Search for the cell housing the specified text and yield its (x, y) center coordinate. 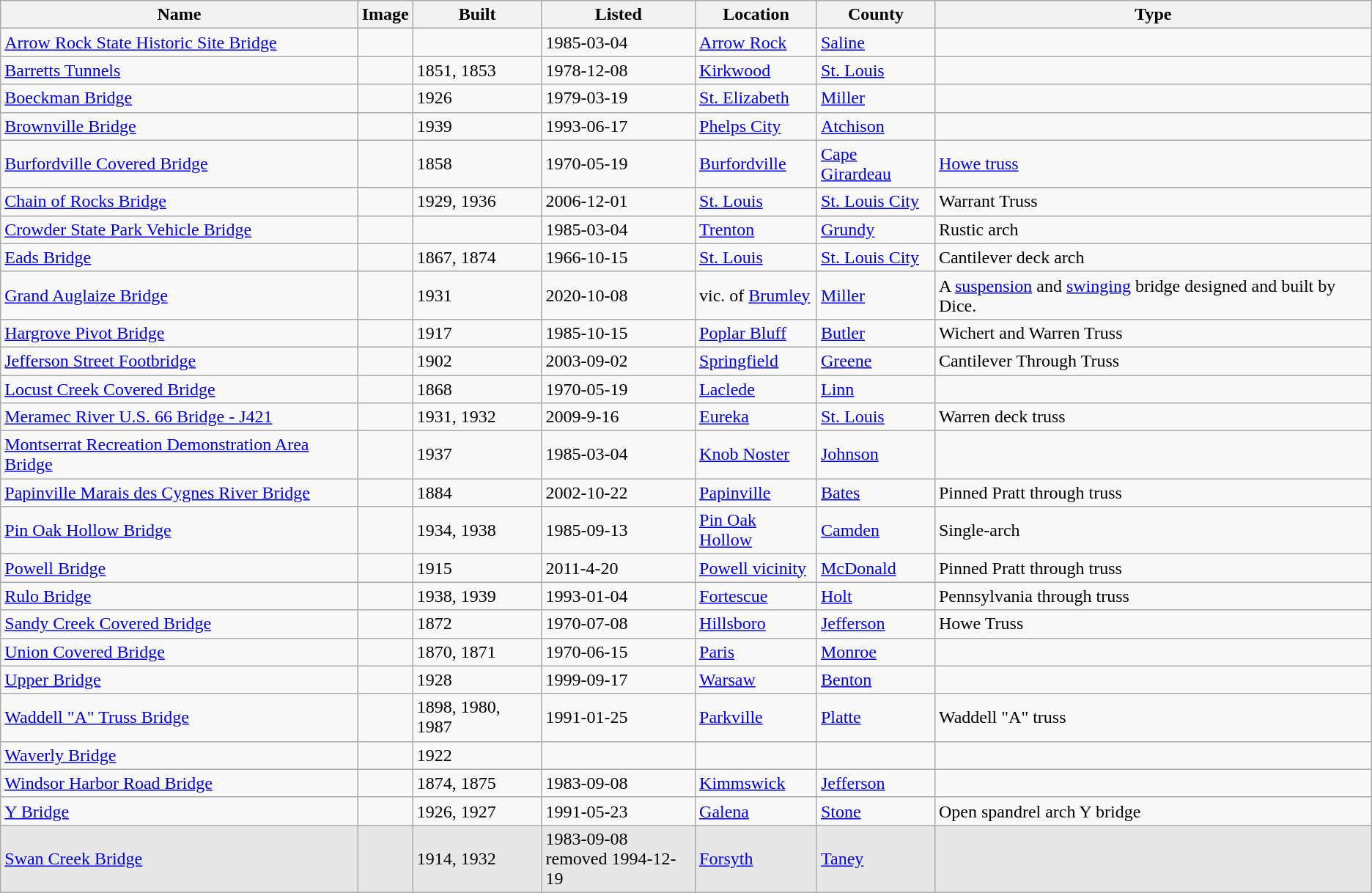
Saline (875, 43)
Hargrove Pivot Bridge (179, 333)
Powell Bridge (179, 568)
1867, 1874 (477, 257)
Papinville (756, 493)
1978-12-08 (619, 70)
Knob Noster (756, 455)
1970-06-15 (619, 652)
2009-9-16 (619, 417)
1931 (477, 295)
Benton (875, 680)
Parkville (756, 717)
Trenton (756, 229)
Image (386, 15)
Y Bridge (179, 811)
Cape Girardeau (875, 164)
1872 (477, 624)
Sandy Creek Covered Bridge (179, 624)
Hillsboro (756, 624)
1917 (477, 333)
Montserrat Recreation Demonstration Area Bridge (179, 455)
Arrow Rock (756, 43)
Howe Truss (1153, 624)
Galena (756, 811)
1851, 1853 (477, 70)
Cantilever deck arch (1153, 257)
1868 (477, 389)
1934, 1938 (477, 531)
Rulo Bridge (179, 596)
vic. of Brumley (756, 295)
1931, 1932 (477, 417)
2002-10-22 (619, 493)
Paris (756, 652)
1922 (477, 755)
Windsor Harbor Road Bridge (179, 783)
Forsyth (756, 859)
Eads Bridge (179, 257)
Waddell "A" truss (1153, 717)
Barretts Tunnels (179, 70)
McDonald (875, 568)
Phelps City (756, 126)
1926, 1927 (477, 811)
Atchison (875, 126)
Swan Creek Bridge (179, 859)
Fortescue (756, 596)
Burfordville (756, 164)
1884 (477, 493)
Powell vicinity (756, 568)
Meramec River U.S. 66 Bridge - J421 (179, 417)
1902 (477, 361)
1939 (477, 126)
1991-01-25 (619, 717)
Eureka (756, 417)
Brownville Bridge (179, 126)
Grand Auglaize Bridge (179, 295)
Springfield (756, 361)
Pennsylvania through truss (1153, 596)
Arrow Rock State Historic Site Bridge (179, 43)
Johnson (875, 455)
1915 (477, 568)
2006-12-01 (619, 202)
Camden (875, 531)
Chain of Rocks Bridge (179, 202)
1985-10-15 (619, 333)
2003-09-02 (619, 361)
Single-arch (1153, 531)
Waddell "A" Truss Bridge (179, 717)
1970-07-08 (619, 624)
Type (1153, 15)
A suspension and swinging bridge designed and built by Dice. (1153, 295)
Waverly Bridge (179, 755)
Warren deck truss (1153, 417)
1870, 1871 (477, 652)
Crowder State Park Vehicle Bridge (179, 229)
Holt (875, 596)
Name (179, 15)
Greene (875, 361)
Listed (619, 15)
1874, 1875 (477, 783)
Linn (875, 389)
1898, 1980, 1987 (477, 717)
1983-09-08 (619, 783)
2020-10-08 (619, 295)
Cantilever Through Truss (1153, 361)
1999-09-17 (619, 680)
1928 (477, 680)
Open spandrel arch Y bridge (1153, 811)
1993-01-04 (619, 596)
1937 (477, 455)
1926 (477, 98)
Wichert and Warren Truss (1153, 333)
St. Elizabeth (756, 98)
Union Covered Bridge (179, 652)
Locust Creek Covered Bridge (179, 389)
Butler (875, 333)
Stone (875, 811)
1929, 1936 (477, 202)
1938, 1939 (477, 596)
1858 (477, 164)
Location (756, 15)
Kirkwood (756, 70)
Pin Oak Hollow Bridge (179, 531)
Rustic arch (1153, 229)
Warsaw (756, 680)
1966-10-15 (619, 257)
Monroe (875, 652)
Built (477, 15)
1979-03-19 (619, 98)
Platte (875, 717)
Laclede (756, 389)
Bates (875, 493)
1991-05-23 (619, 811)
1985-09-13 (619, 531)
1914, 1932 (477, 859)
Jefferson Street Footbridge (179, 361)
1983-09-08removed 1994-12-19 (619, 859)
Burfordville Covered Bridge (179, 164)
Warrant Truss (1153, 202)
Taney (875, 859)
2011-4-20 (619, 568)
Boeckman Bridge (179, 98)
County (875, 15)
Pin Oak Hollow (756, 531)
Grundy (875, 229)
Upper Bridge (179, 680)
Papinville Marais des Cygnes River Bridge (179, 493)
Poplar Bluff (756, 333)
Kimmswick (756, 783)
1993-06-17 (619, 126)
Howe truss (1153, 164)
